Locate the cell with the specified text and output its (X, Y) center coordinate. 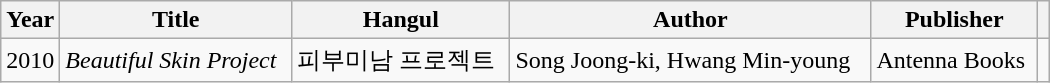
Antenna Books (954, 60)
Author (690, 20)
피부미남 프로젝트 (401, 60)
Song Joong-ki, Hwang Min-young (690, 60)
Hangul (401, 20)
2010 (30, 60)
Beautiful Skin Project (176, 60)
Publisher (954, 20)
Year (30, 20)
Title (176, 20)
